Pinpoint the cell where the given text exists, returning its (x, y) midpoint coordinate. 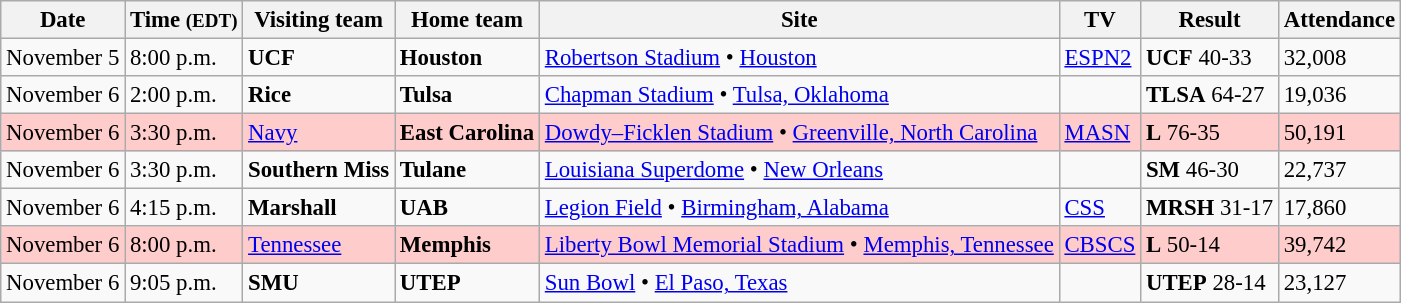
Tulane (466, 170)
17,860 (1339, 208)
Attendance (1339, 20)
Legion Field • Birmingham, Alabama (799, 208)
Liberty Bowl Memorial Stadium • Memphis, Tennessee (799, 245)
TV (1100, 20)
50,191 (1339, 133)
39,742 (1339, 245)
Dowdy–Ficklen Stadium • Greenville, North Carolina (799, 133)
Louisiana Superdome • New Orleans (799, 170)
Chapman Stadium • Tulsa, Oklahoma (799, 95)
Home team (466, 20)
4:15 p.m. (184, 208)
23,127 (1339, 283)
32,008 (1339, 58)
UTEP (466, 283)
Sun Bowl • El Paso, Texas (799, 283)
Rice (319, 95)
UCF 40-33 (1210, 58)
UTEP 28-14 (1210, 283)
19,036 (1339, 95)
L 76-35 (1210, 133)
SMU (319, 283)
UCF (319, 58)
Marshall (319, 208)
Navy (319, 133)
CSS (1100, 208)
L 50-14 (1210, 245)
Houston (466, 58)
Robertson Stadium • Houston (799, 58)
CBSCS (1100, 245)
2:00 p.m. (184, 95)
Visiting team (319, 20)
Tulsa (466, 95)
Result (1210, 20)
SM 46-30 (1210, 170)
9:05 p.m. (184, 283)
Memphis (466, 245)
Site (799, 20)
November 5 (63, 58)
East Carolina (466, 133)
MASN (1100, 133)
MRSH 31-17 (1210, 208)
Time (EDT) (184, 20)
22,737 (1339, 170)
Southern Miss (319, 170)
Date (63, 20)
ESPN2 (1100, 58)
TLSA 64-27 (1210, 95)
UAB (466, 208)
Tennessee (319, 245)
